Determine the [x, y] coordinate at the center of the cell enclosing the given text.  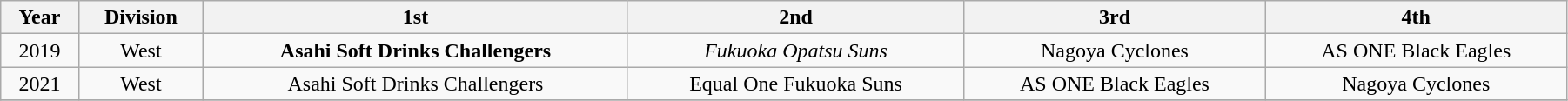
Fukuoka Opatsu Suns [795, 50]
1st [416, 17]
2nd [795, 17]
4th [1416, 17]
Year [40, 17]
Equal One Fukuoka Suns [795, 84]
Division [141, 17]
3rd [1115, 17]
2019 [40, 50]
2021 [40, 84]
